Find where the given text appears and provide that cell's center as [x, y] coordinate. 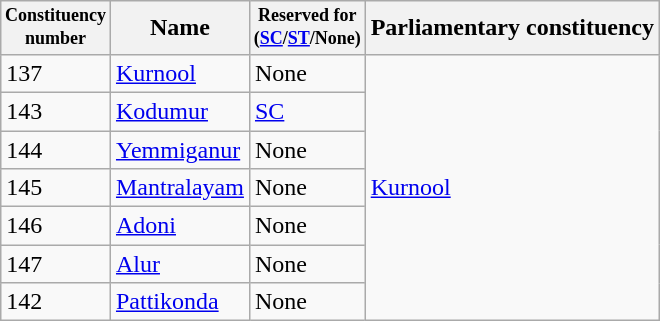
146 [56, 226]
Mantralayam [180, 188]
Kodumur [180, 111]
Alur [180, 264]
142 [56, 302]
143 [56, 111]
Parliamentary constituency [512, 28]
Adoni [180, 226]
137 [56, 73]
Name [180, 28]
SC [307, 111]
Yemmiganur [180, 150]
Reserved for(SC/ST/None) [307, 28]
Constituency number [56, 28]
Pattikonda [180, 302]
144 [56, 150]
145 [56, 188]
147 [56, 264]
